From the cell containing the given text, extract its center point as [X, Y] coordinate. 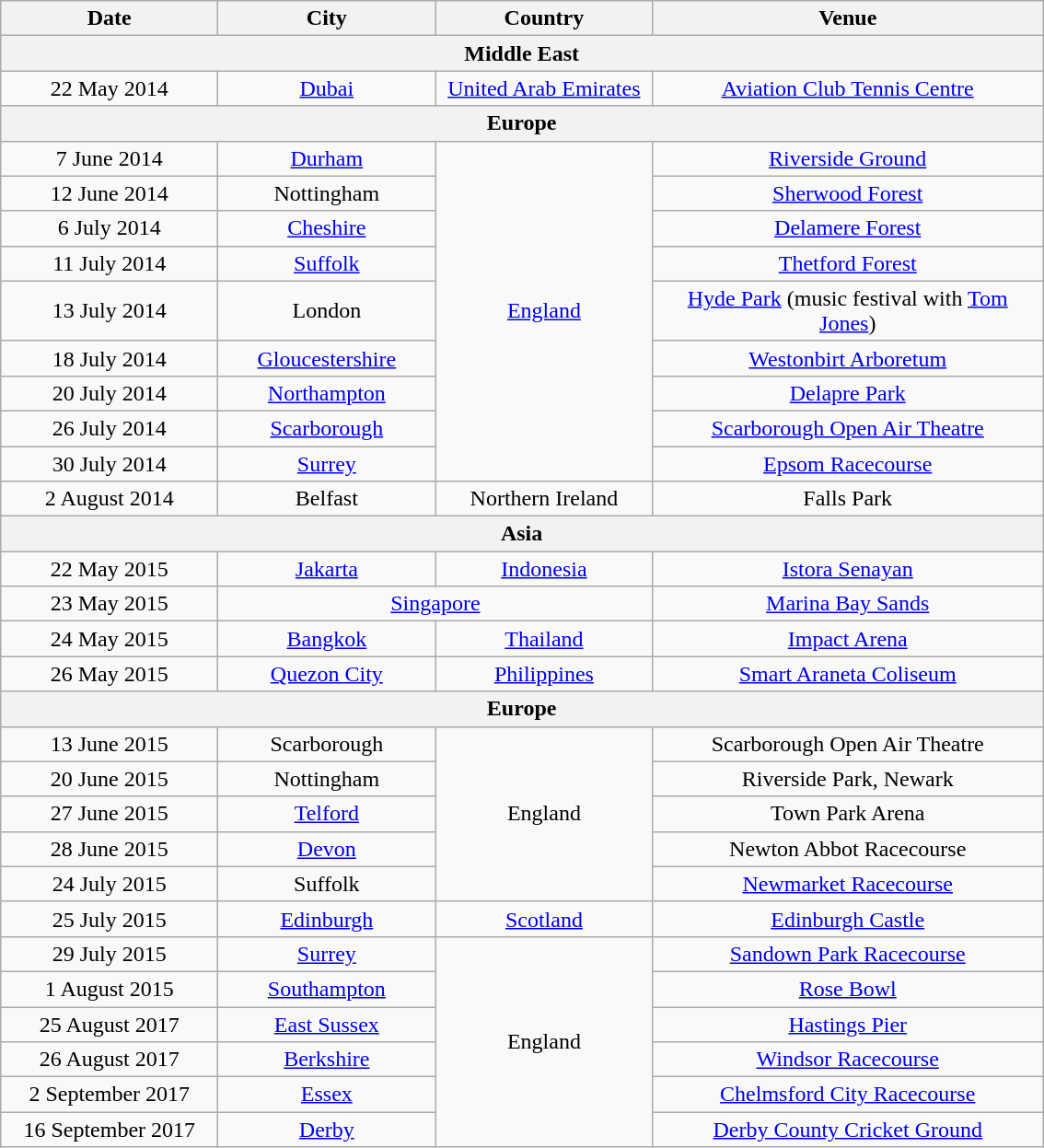
Aviation Club Tennis Centre [848, 88]
Riverside Ground [848, 158]
Middle East [522, 53]
Newmarket Racecourse [848, 884]
11 July 2014 [110, 263]
27 June 2015 [110, 814]
Edinburgh Castle [848, 919]
Sherwood Forest [848, 193]
Bangkok [327, 639]
Chelmsford City Racecourse [848, 1095]
25 July 2015 [110, 919]
Edinburgh [327, 919]
23 May 2015 [110, 604]
Derby [327, 1130]
Rose Bowl [848, 989]
Northampton [327, 393]
Singapore [435, 604]
Derby County Cricket Ground [848, 1130]
Telford [327, 814]
Northern Ireland [544, 499]
Venue [848, 18]
Durham [327, 158]
Riverside Park, Newark [848, 779]
Jakarta [327, 569]
2 September 2017 [110, 1095]
East Sussex [327, 1025]
2 August 2014 [110, 499]
Hastings Pier [848, 1025]
Thetford Forest [848, 263]
28 June 2015 [110, 849]
Essex [327, 1095]
Berkshire [327, 1060]
26 August 2017 [110, 1060]
Country [544, 18]
Dubai [327, 88]
Asia [522, 534]
Town Park Arena [848, 814]
16 September 2017 [110, 1130]
22 May 2014 [110, 88]
25 August 2017 [110, 1025]
Scotland [544, 919]
12 June 2014 [110, 193]
Gloucestershire [327, 358]
Quezon City [327, 674]
26 May 2015 [110, 674]
7 June 2014 [110, 158]
Delapre Park [848, 393]
Devon [327, 849]
Southampton [327, 989]
Smart Araneta Coliseum [848, 674]
13 July 2014 [110, 311]
30 July 2014 [110, 463]
24 May 2015 [110, 639]
Windsor Racecourse [848, 1060]
22 May 2015 [110, 569]
Philippines [544, 674]
Indonesia [544, 569]
Cheshire [327, 228]
Date [110, 18]
Sandown Park Racecourse [848, 954]
29 July 2015 [110, 954]
Hyde Park (music festival with Tom Jones) [848, 311]
Westonbirt Arboretum [848, 358]
1 August 2015 [110, 989]
Thailand [544, 639]
Newton Abbot Racecourse [848, 849]
Epsom Racecourse [848, 463]
20 June 2015 [110, 779]
Belfast [327, 499]
London [327, 311]
20 July 2014 [110, 393]
City [327, 18]
Istora Senayan [848, 569]
United Arab Emirates [544, 88]
6 July 2014 [110, 228]
18 July 2014 [110, 358]
Marina Bay Sands [848, 604]
26 July 2014 [110, 428]
Delamere Forest [848, 228]
24 July 2015 [110, 884]
Falls Park [848, 499]
Impact Arena [848, 639]
13 June 2015 [110, 744]
